Detect which cell encompasses the target text, then output its [X, Y] center coordinate. 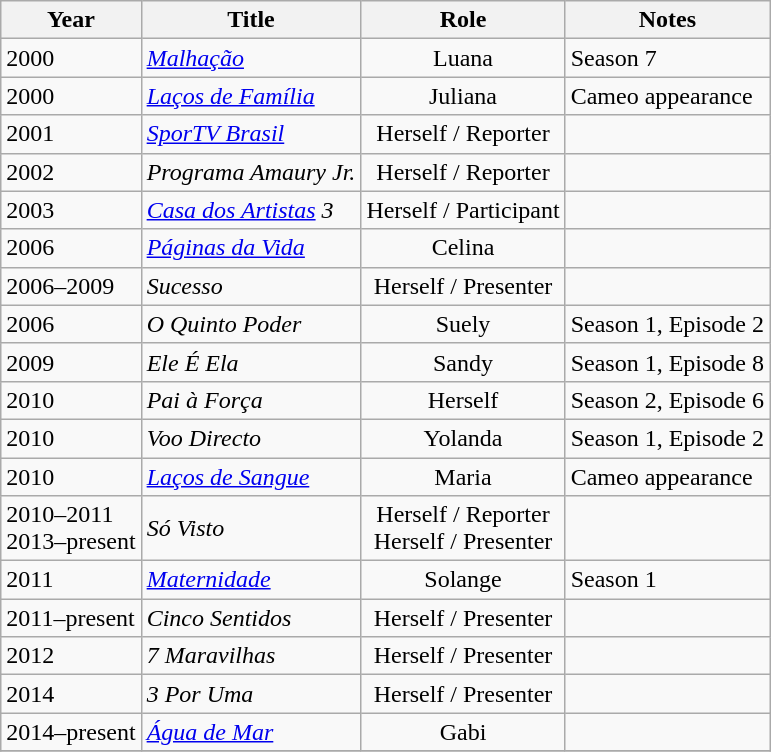
O Quinto Poder [251, 324]
Season 2, Episode 6 [667, 400]
Gabi [463, 732]
Luana [463, 58]
Água de Mar [251, 732]
Juliana [463, 96]
2011 [71, 580]
Voo Directo [251, 438]
Role [463, 20]
Season 1 [667, 580]
Season 7 [667, 58]
Laços de Família [251, 96]
2014 [71, 694]
Year [71, 20]
Malhação [251, 58]
Sandy [463, 362]
Páginas da Vida [251, 248]
2001 [71, 134]
2003 [71, 210]
3 Por Uma [251, 694]
2011–present [71, 618]
Suely [463, 324]
2010–20112013–present [71, 528]
Só Visto [251, 528]
SporTV Brasil [251, 134]
Solange [463, 580]
Celina [463, 248]
Ele É Ela [251, 362]
2009 [71, 362]
Cinco Sentidos [251, 618]
Herself / ReporterHerself / Presenter [463, 528]
Maria [463, 477]
Herself [463, 400]
7 Maravilhas [251, 656]
Season 1, Episode 8 [667, 362]
Laços de Sangue [251, 477]
2002 [71, 172]
Pai à Força [251, 400]
Maternidade [251, 580]
Sucesso [251, 286]
Yolanda [463, 438]
2006–2009 [71, 286]
Title [251, 20]
Notes [667, 20]
2014–present [71, 732]
Herself / Participant [463, 210]
Casa dos Artistas 3 [251, 210]
Programa Amaury Jr. [251, 172]
2012 [71, 656]
